Identify which cell holds the provided text, then report its (X, Y) central coordinate. 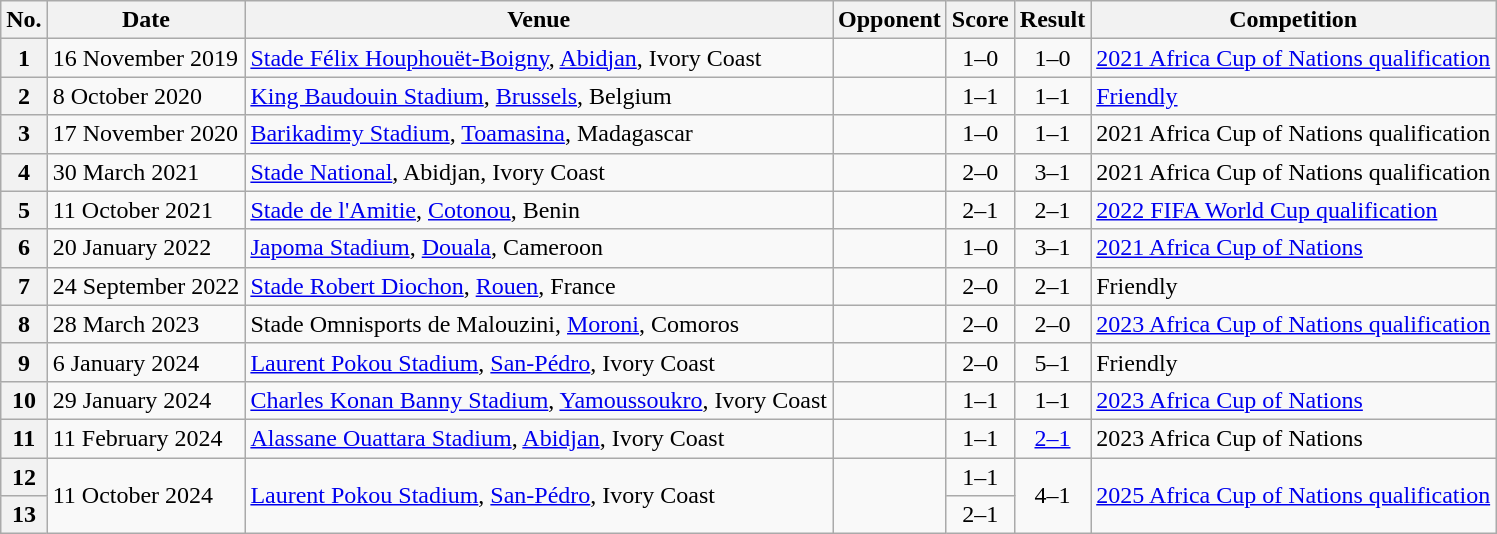
13 (24, 515)
9 (24, 362)
2023 Africa Cup of Nations qualification (1294, 324)
7 (24, 286)
20 January 2022 (146, 248)
King Baudouin Stadium, Brussels, Belgium (539, 96)
3 (24, 134)
Japoma Stadium, Douala, Cameroon (539, 248)
Alassane Ouattara Stadium, Abidjan, Ivory Coast (539, 438)
11 October 2021 (146, 210)
11 (24, 438)
2022 FIFA World Cup qualification (1294, 210)
Result (1052, 20)
Opponent (890, 20)
2 (24, 96)
Date (146, 20)
2021 Africa Cup of Nations (1294, 248)
2025 Africa Cup of Nations qualification (1294, 496)
Venue (539, 20)
Stade National, Abidjan, Ivory Coast (539, 172)
5–1 (1052, 362)
10 (24, 400)
17 November 2020 (146, 134)
29 January 2024 (146, 400)
Score (980, 20)
Charles Konan Banny Stadium, Yamoussoukro, Ivory Coast (539, 400)
8 (24, 324)
Stade Robert Diochon, Rouen, France (539, 286)
8 October 2020 (146, 96)
Stade de l'Amitie, Cotonou, Benin (539, 210)
16 November 2019 (146, 58)
4 (24, 172)
11 February 2024 (146, 438)
6 (24, 248)
30 March 2021 (146, 172)
6 January 2024 (146, 362)
24 September 2022 (146, 286)
Competition (1294, 20)
12 (24, 477)
28 March 2023 (146, 324)
Stade Félix Houphouët-Boigny, Abidjan, Ivory Coast (539, 58)
Stade Omnisports de Malouzini, Moroni, Comoros (539, 324)
Barikadimy Stadium, Toamasina, Madagascar (539, 134)
No. (24, 20)
4–1 (1052, 496)
11 October 2024 (146, 496)
1 (24, 58)
5 (24, 210)
